Determine the [X, Y] coordinate at the center of the cell enclosing the given text.  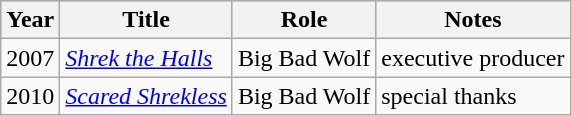
Scared Shrekless [146, 96]
executive producer [473, 58]
Role [304, 20]
special thanks [473, 96]
Year [30, 20]
2007 [30, 58]
2010 [30, 96]
Notes [473, 20]
Shrek the Halls [146, 58]
Title [146, 20]
